Output the (X, Y) coordinate of the center of the cell containing the given text.  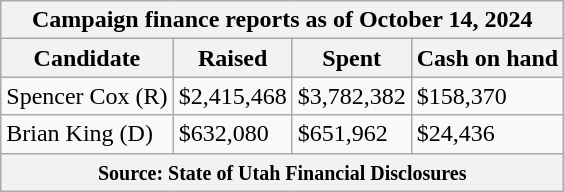
$24,436 (487, 134)
Brian King (D) (87, 134)
$632,080 (232, 134)
Campaign finance reports as of October 14, 2024 (282, 20)
Spencer Cox (R) (87, 96)
Candidate (87, 58)
Source: State of Utah Financial Disclosures (282, 172)
$651,962 (352, 134)
Raised (232, 58)
$3,782,382 (352, 96)
$158,370 (487, 96)
Spent (352, 58)
Cash on hand (487, 58)
$2,415,468 (232, 96)
